Determine the [x, y] coordinate at the center of the cell enclosing the given text.  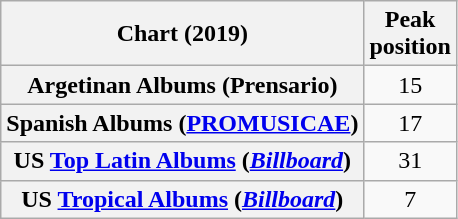
US Tropical Albums (Billboard) [182, 199]
Argetinan Albums (Prensario) [182, 85]
15 [410, 85]
17 [410, 123]
Peakposition [410, 34]
US Top Latin Albums (Billboard) [182, 161]
Spanish Albums (PROMUSICAE) [182, 123]
31 [410, 161]
7 [410, 199]
Chart (2019) [182, 34]
